From the cell containing the given text, extract its center point as (X, Y) coordinate. 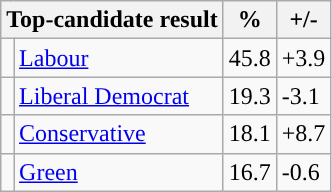
18.1 (250, 134)
-0.6 (304, 172)
Top-candidate result (112, 20)
% (250, 20)
16.7 (250, 172)
-3.1 (304, 96)
45.8 (250, 58)
+/- (304, 20)
Labour (119, 58)
Liberal Democrat (119, 96)
Green (119, 172)
+8.7 (304, 134)
19.3 (250, 96)
+3.9 (304, 58)
Conservative (119, 134)
